Find where the given text appears and provide that cell's center as (x, y) coordinate. 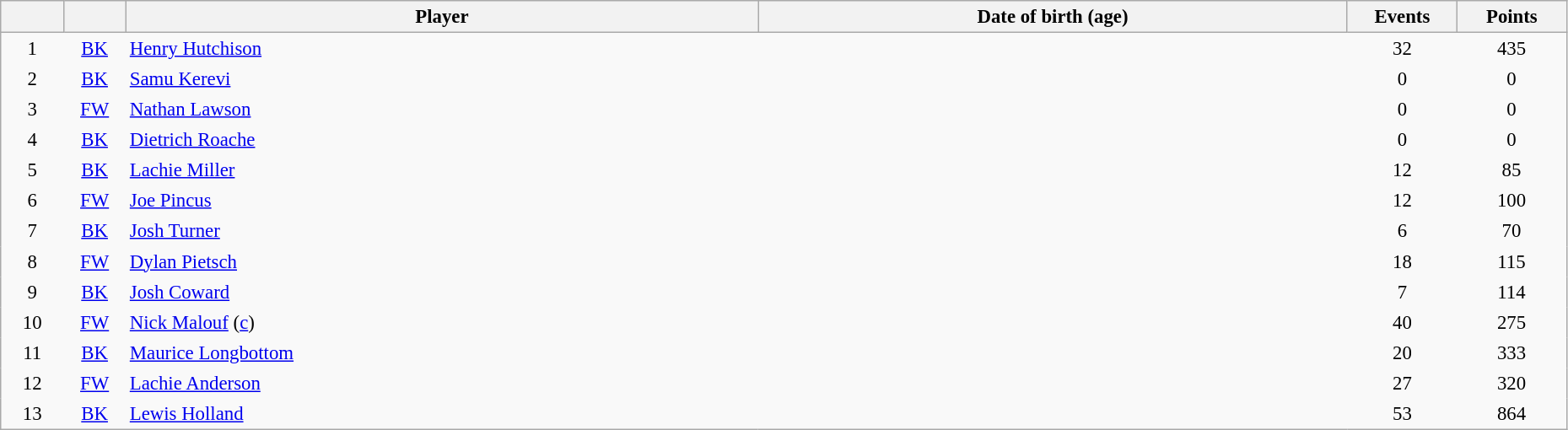
320 (1511, 383)
11 (32, 352)
Points (1511, 17)
8 (32, 261)
333 (1511, 352)
435 (1511, 49)
864 (1511, 413)
1 (32, 49)
18 (1402, 261)
27 (1402, 383)
Dietrich Roache (442, 140)
Samu Kerevi (442, 78)
Josh Turner (442, 231)
Lachie Anderson (442, 383)
Henry Hutchison (442, 49)
Joe Pincus (442, 201)
Lachie Miller (442, 170)
Events (1402, 17)
114 (1511, 292)
85 (1511, 170)
53 (1402, 413)
115 (1511, 261)
2 (32, 78)
20 (1402, 352)
13 (32, 413)
10 (32, 322)
32 (1402, 49)
4 (32, 140)
5 (32, 170)
Nick Malouf (c) (442, 322)
Date of birth (age) (1053, 17)
Dylan Pietsch (442, 261)
9 (32, 292)
Nathan Lawson (442, 109)
Maurice Longbottom (442, 352)
Lewis Holland (442, 413)
Player (442, 17)
70 (1511, 231)
40 (1402, 322)
Josh Coward (442, 292)
100 (1511, 201)
3 (32, 109)
275 (1511, 322)
